Find where the given text appears and provide that cell's center as (X, Y) coordinate. 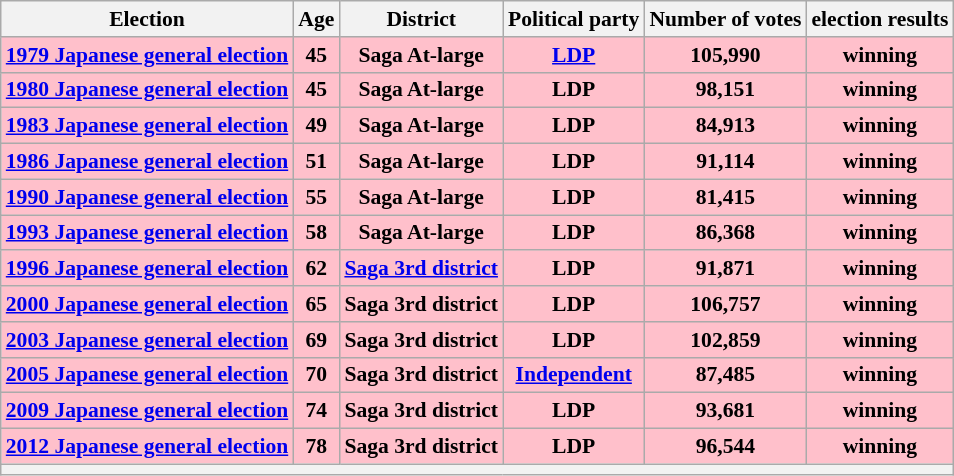
62 (316, 269)
2003 Japanese general election (147, 340)
55 (316, 197)
District (421, 19)
91,114 (725, 162)
2009 Japanese general election (147, 411)
93,681 (725, 411)
2012 Japanese general election (147, 447)
Election (147, 19)
105,990 (725, 55)
Age (316, 19)
91,871 (725, 269)
70 (316, 375)
102,859 (725, 340)
election results (880, 19)
96,544 (725, 447)
65 (316, 304)
98,151 (725, 90)
49 (316, 126)
81,415 (725, 197)
1983 Japanese general election (147, 126)
87,485 (725, 375)
74 (316, 411)
58 (316, 233)
78 (316, 447)
84,913 (725, 126)
1990 Japanese general election (147, 197)
51 (316, 162)
1986 Japanese general election (147, 162)
1993 Japanese general election (147, 233)
1980 Japanese general election (147, 90)
106,757 (725, 304)
Number of votes (725, 19)
69 (316, 340)
2000 Japanese general election (147, 304)
86,368 (725, 233)
1996 Japanese general election (147, 269)
Political party (574, 19)
2005 Japanese general election (147, 375)
Independent (574, 375)
1979 Japanese general election (147, 55)
